Output the [x, y] coordinate of the center of the cell containing the given text.  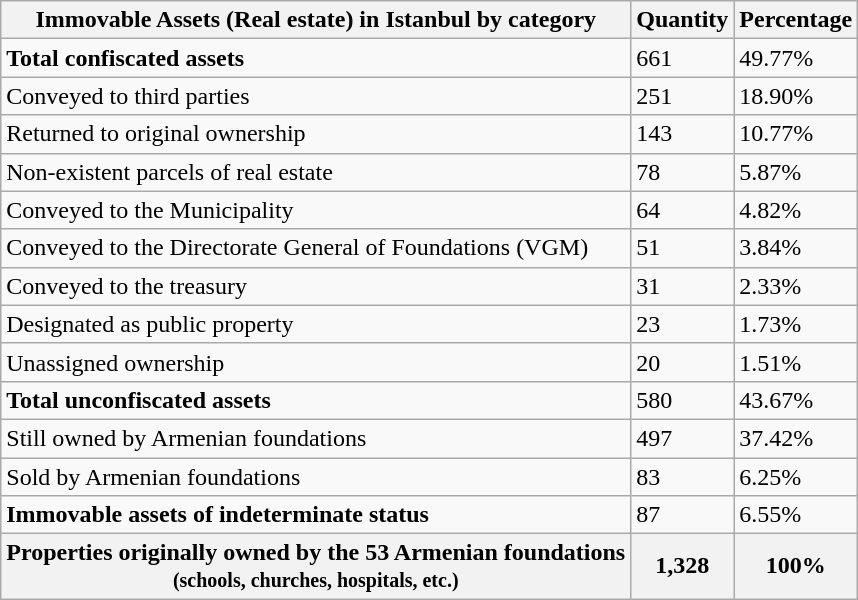
Total unconfiscated assets [316, 400]
Properties originally owned by the 53 Armenian foundations (schools, churches, hospitals, etc.) [316, 566]
100% [796, 566]
10.77% [796, 134]
Total confiscated assets [316, 58]
Designated as public property [316, 324]
Percentage [796, 20]
1.51% [796, 362]
6.25% [796, 477]
31 [682, 286]
Immovable assets of indeterminate status [316, 515]
1.73% [796, 324]
37.42% [796, 438]
43.67% [796, 400]
Returned to original ownership [316, 134]
Conveyed to third parties [316, 96]
Conveyed to the Municipality [316, 210]
Still owned by Armenian foundations [316, 438]
Non-existent parcels of real estate [316, 172]
251 [682, 96]
580 [682, 400]
18.90% [796, 96]
Quantity [682, 20]
1,328 [682, 566]
23 [682, 324]
64 [682, 210]
3.84% [796, 248]
Conveyed to the Directorate General of Foundations (VGM) [316, 248]
Unassigned ownership [316, 362]
20 [682, 362]
51 [682, 248]
78 [682, 172]
87 [682, 515]
6.55% [796, 515]
497 [682, 438]
661 [682, 58]
Immovable Assets (Real estate) in Istanbul by category [316, 20]
5.87% [796, 172]
Conveyed to the treasury [316, 286]
49.77% [796, 58]
83 [682, 477]
4.82% [796, 210]
2.33% [796, 286]
Sold by Armenian foundations [316, 477]
143 [682, 134]
